Return the (X, Y) coordinate for the center point of the cell that contains the specified text.  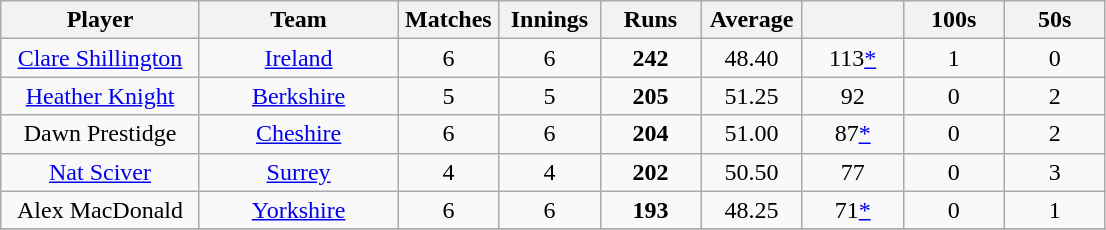
193 (650, 210)
202 (650, 172)
87* (852, 134)
Heather Knight (100, 96)
50s (1054, 20)
Alex MacDonald (100, 210)
48.40 (752, 58)
Matches (448, 20)
242 (650, 58)
50.50 (752, 172)
Ireland (298, 58)
Dawn Prestidge (100, 134)
51.25 (752, 96)
Average (752, 20)
Surrey (298, 172)
71* (852, 210)
Cheshire (298, 134)
100s (954, 20)
Innings (550, 20)
77 (852, 172)
Team (298, 20)
Berkshire (298, 96)
Clare Shillington (100, 58)
Runs (650, 20)
51.00 (752, 134)
3 (1054, 172)
48.25 (752, 210)
204 (650, 134)
Yorkshire (298, 210)
92 (852, 96)
113* (852, 58)
205 (650, 96)
Player (100, 20)
Nat Sciver (100, 172)
